Output the [x, y] coordinate of the center of the cell containing the given text.  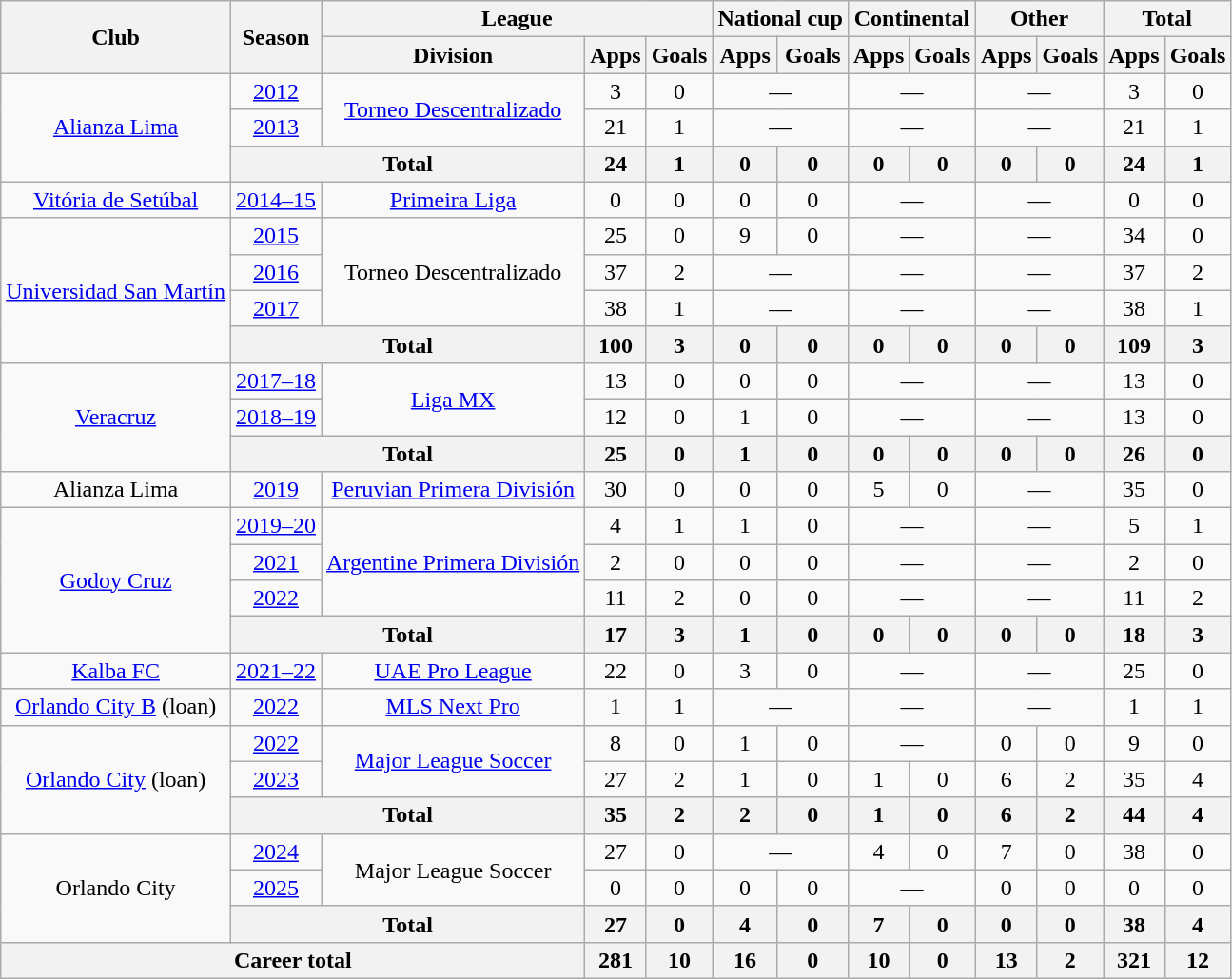
26 [1134, 454]
Division [453, 55]
30 [616, 490]
2017 [276, 308]
Primeira Liga [453, 200]
8 [616, 743]
Continental [911, 19]
2019 [276, 490]
17 [616, 635]
109 [1134, 344]
44 [1134, 815]
Peruvian Primera División [453, 490]
2021 [276, 562]
18 [1134, 635]
2023 [276, 779]
22 [616, 671]
Orlando City B (loan) [116, 707]
100 [616, 344]
2015 [276, 236]
Liga MX [453, 399]
Kalba FC [116, 671]
2012 [276, 91]
34 [1134, 236]
2024 [276, 852]
Veracruz [116, 417]
16 [745, 960]
National cup [780, 19]
2016 [276, 272]
2018–19 [276, 417]
Vitória de Setúbal [116, 200]
Argentine Primera División [453, 562]
UAE Pro League [453, 671]
Club [116, 37]
2017–18 [276, 381]
2025 [276, 888]
281 [616, 960]
Career total [293, 960]
Season [276, 37]
Other [1040, 19]
MLS Next Pro [453, 707]
Universidad San Martín [116, 290]
2019–20 [276, 526]
2021–22 [276, 671]
2013 [276, 127]
Godoy Cruz [116, 580]
Orlando City [116, 888]
League [518, 19]
Orlando City (loan) [116, 779]
321 [1134, 960]
2014–15 [276, 200]
